Search for the cell housing the specified text and yield its (X, Y) center coordinate. 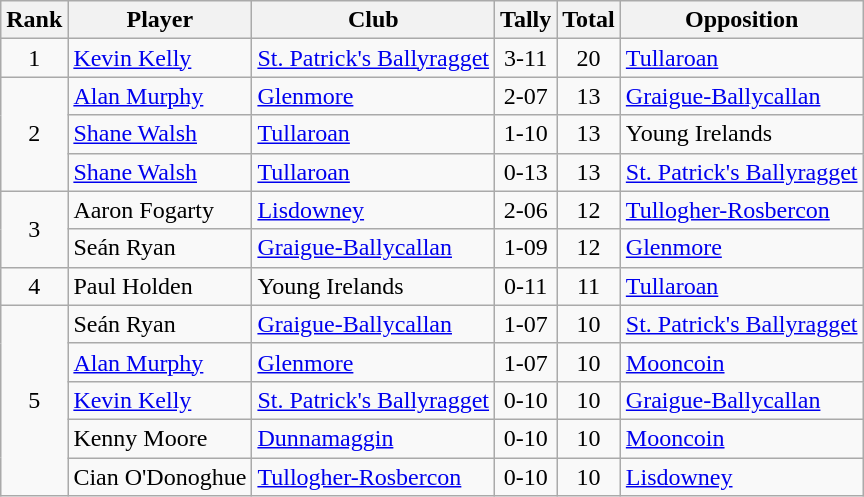
Dunnamaggin (374, 438)
Kenny Moore (160, 438)
1-10 (526, 134)
0-13 (526, 172)
2-07 (526, 96)
Aaron Fogarty (160, 210)
5 (34, 400)
Player (160, 20)
Club (374, 20)
11 (589, 286)
2 (34, 134)
1 (34, 58)
3 (34, 229)
Tally (526, 20)
4 (34, 286)
2-06 (526, 210)
0-11 (526, 286)
Rank (34, 20)
Opposition (742, 20)
1-09 (526, 248)
Paul Holden (160, 286)
Cian O'Donoghue (160, 477)
20 (589, 58)
3-11 (526, 58)
Total (589, 20)
